Detect which cell encompasses the target text, then output its [x, y] center coordinate. 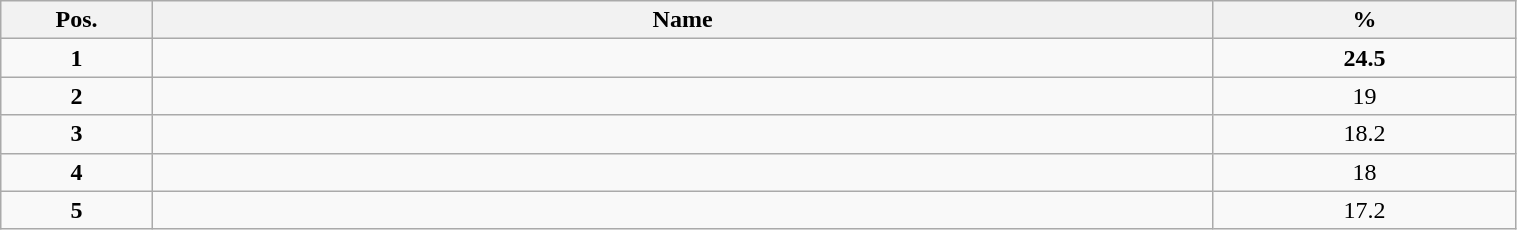
18.2 [1364, 134]
18 [1364, 172]
19 [1364, 96]
4 [77, 172]
3 [77, 134]
5 [77, 210]
24.5 [1364, 58]
Name [682, 20]
17.2 [1364, 210]
1 [77, 58]
2 [77, 96]
Pos. [77, 20]
% [1364, 20]
